Identify which cell holds the provided text, then report its (x, y) central coordinate. 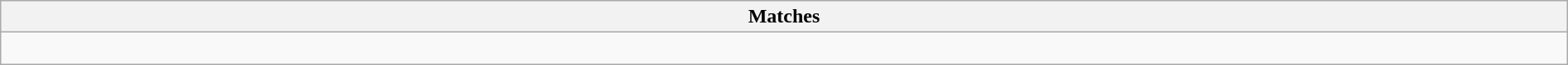
Matches (784, 17)
